Pinpoint the cell where the given text exists, returning its [X, Y] midpoint coordinate. 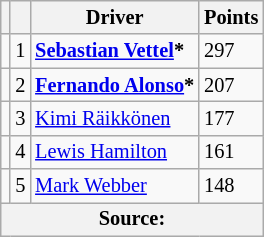
4 [20, 152]
Points [231, 17]
1 [20, 51]
207 [231, 85]
161 [231, 152]
177 [231, 118]
Source: [132, 219]
3 [20, 118]
Driver [114, 17]
Kimi Räikkönen [114, 118]
2 [20, 85]
297 [231, 51]
Fernando Alonso* [114, 85]
Lewis Hamilton [114, 152]
Sebastian Vettel* [114, 51]
5 [20, 186]
148 [231, 186]
Mark Webber [114, 186]
